Pinpoint the cell where the given text exists, returning its (x, y) midpoint coordinate. 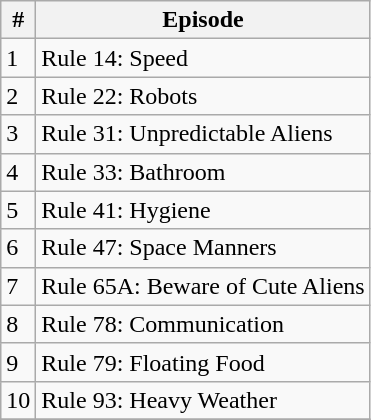
Rule 14: Speed (203, 58)
Rule 47: Space Manners (203, 248)
2 (18, 96)
Rule 93: Heavy Weather (203, 400)
4 (18, 172)
Episode (203, 20)
8 (18, 324)
5 (18, 210)
Rule 41: Hygiene (203, 210)
Rule 31: Unpredictable Aliens (203, 134)
1 (18, 58)
Rule 65A: Beware of Cute Aliens (203, 286)
Rule 33: Bathroom (203, 172)
10 (18, 400)
# (18, 20)
9 (18, 362)
6 (18, 248)
Rule 79: Floating Food (203, 362)
Rule 78: Communication (203, 324)
3 (18, 134)
Rule 22: Robots (203, 96)
7 (18, 286)
